Return the [x, y] coordinate for the center point of the cell that contains the specified text.  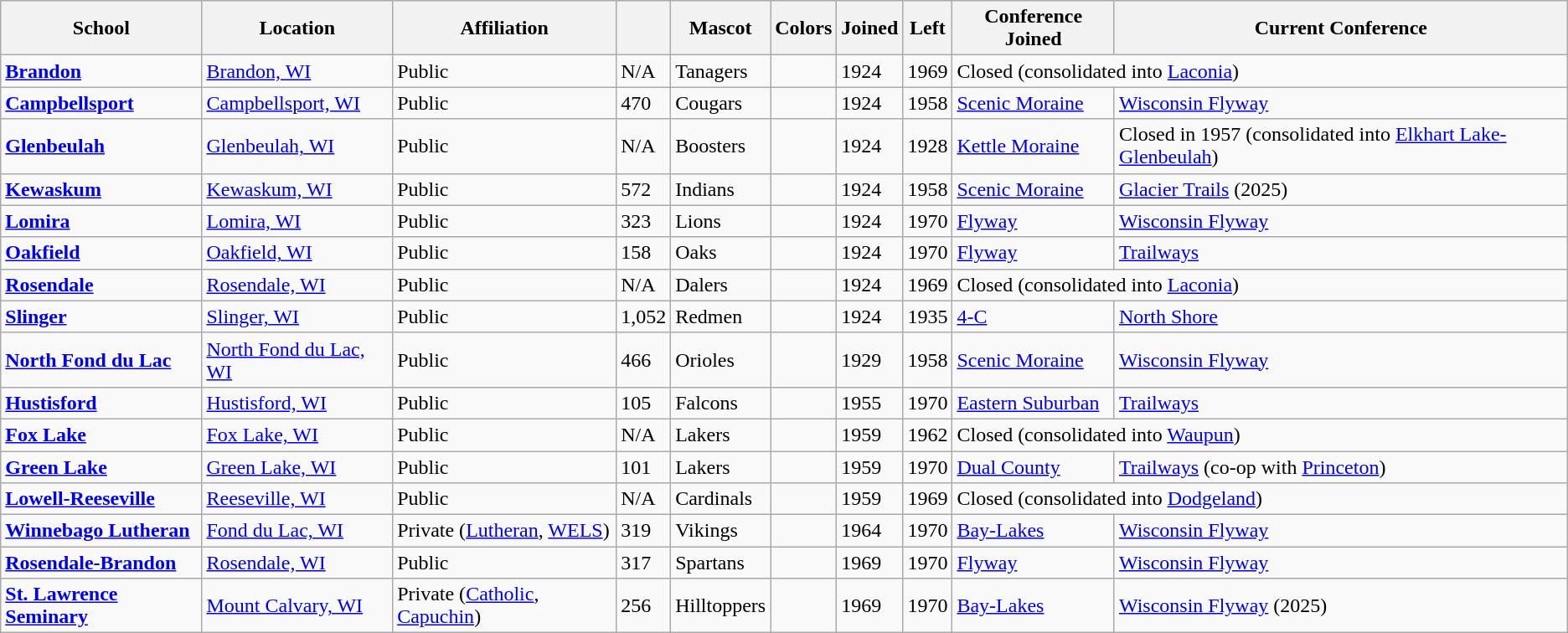
Tanagers [720, 71]
Brandon, WI [297, 71]
Campbellsport [101, 103]
Mascot [720, 28]
Joined [869, 28]
Cardinals [720, 499]
Oakfield, WI [297, 253]
Spartans [720, 563]
Glenbeulah, WI [297, 146]
256 [643, 606]
Campbellsport, WI [297, 103]
Closed (consolidated into Waupun) [1260, 435]
101 [643, 466]
1928 [928, 146]
Private (Catholic, Capuchin) [504, 606]
317 [643, 563]
Conference Joined [1034, 28]
Glenbeulah [101, 146]
Affiliation [504, 28]
Colors [804, 28]
Fox Lake, WI [297, 435]
1962 [928, 435]
466 [643, 360]
Cougars [720, 103]
Left [928, 28]
Boosters [720, 146]
Oaks [720, 253]
Kewaskum [101, 189]
1935 [928, 316]
Closed in 1957 (consolidated into Elkhart Lake-Glenbeulah) [1340, 146]
Fond du Lac, WI [297, 531]
Lowell-Reeseville [101, 499]
Green Lake, WI [297, 466]
Lions [720, 221]
Orioles [720, 360]
Reeseville, WI [297, 499]
St. Lawrence Seminary [101, 606]
Green Lake [101, 466]
North Fond du Lac [101, 360]
470 [643, 103]
North Fond du Lac, WI [297, 360]
105 [643, 403]
North Shore [1340, 316]
School [101, 28]
319 [643, 531]
Private (Lutheran, WELS) [504, 531]
1,052 [643, 316]
Falcons [720, 403]
Eastern Suburban [1034, 403]
Fox Lake [101, 435]
Rosendale [101, 285]
Mount Calvary, WI [297, 606]
1955 [869, 403]
Redmen [720, 316]
Location [297, 28]
4-C [1034, 316]
Hilltoppers [720, 606]
Wisconsin Flyway (2025) [1340, 606]
1964 [869, 531]
Hustisford [101, 403]
Glacier Trails (2025) [1340, 189]
Slinger, WI [297, 316]
Indians [720, 189]
572 [643, 189]
Oakfield [101, 253]
Vikings [720, 531]
Dalers [720, 285]
Kettle Moraine [1034, 146]
Trailways (co-op with Princeton) [1340, 466]
Lomira [101, 221]
Slinger [101, 316]
Dual County [1034, 466]
Brandon [101, 71]
Winnebago Lutheran [101, 531]
Kewaskum, WI [297, 189]
Lomira, WI [297, 221]
Closed (consolidated into Dodgeland) [1260, 499]
Current Conference [1340, 28]
1929 [869, 360]
Rosendale-Brandon [101, 563]
Hustisford, WI [297, 403]
323 [643, 221]
158 [643, 253]
